From the cell containing the given text, extract its center point as [x, y] coordinate. 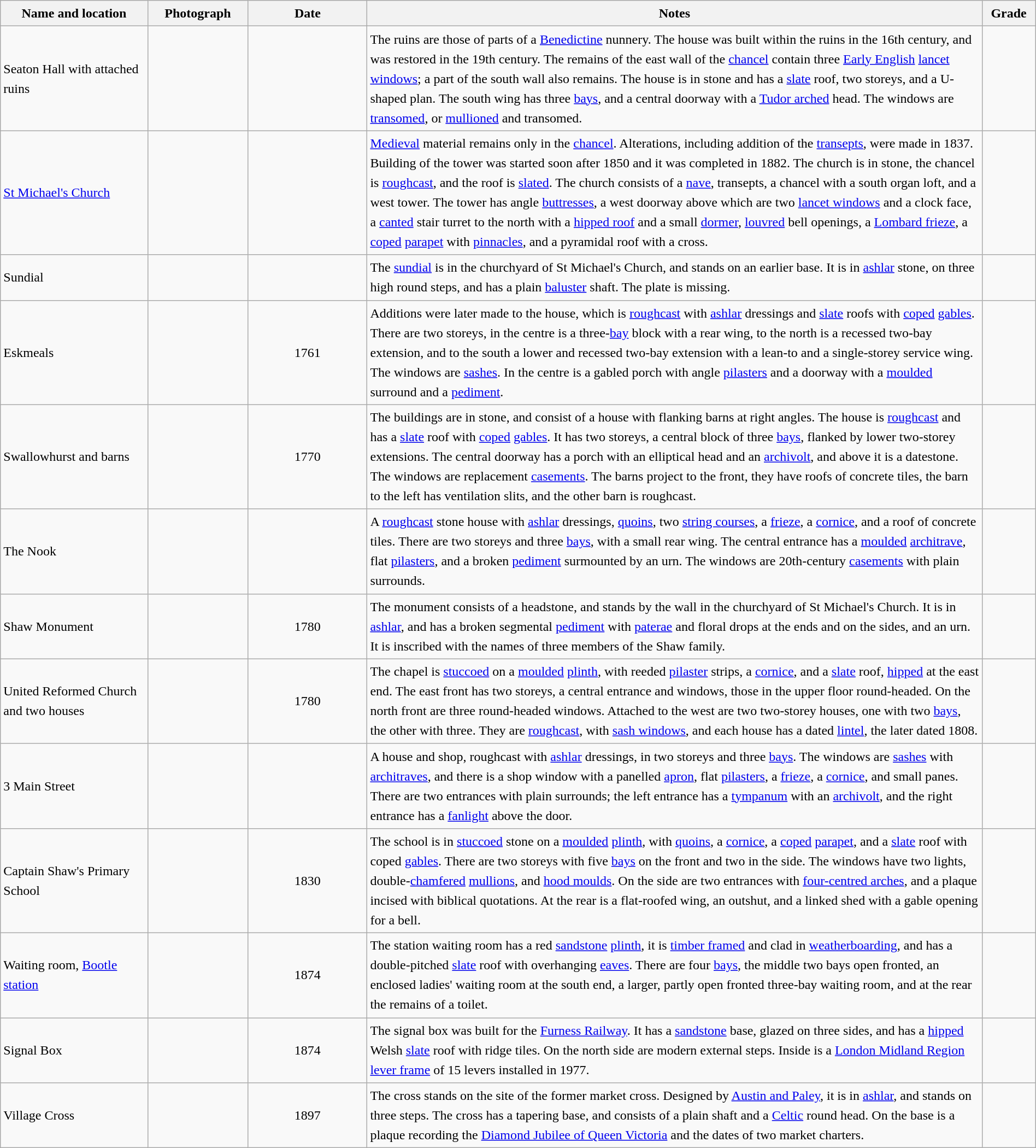
Swallowhurst and barns [74, 457]
3 Main Street [74, 786]
Notes [674, 13]
Seaton Hall with attached ruins [74, 79]
1761 [308, 352]
Name and location [74, 13]
Shaw Monument [74, 626]
1770 [308, 457]
Captain Shaw's Primary School [74, 880]
Grade [1009, 13]
1830 [308, 880]
Village Cross [74, 1115]
1897 [308, 1115]
Eskmeals [74, 352]
United Reformed Church and two houses [74, 701]
St Michael's Church [74, 192]
Photograph [198, 13]
The Nook [74, 551]
Date [308, 13]
Waiting room, Bootle station [74, 975]
Sundial [74, 278]
Signal Box [74, 1051]
